Pinpoint the cell where the given text exists, returning its (x, y) midpoint coordinate. 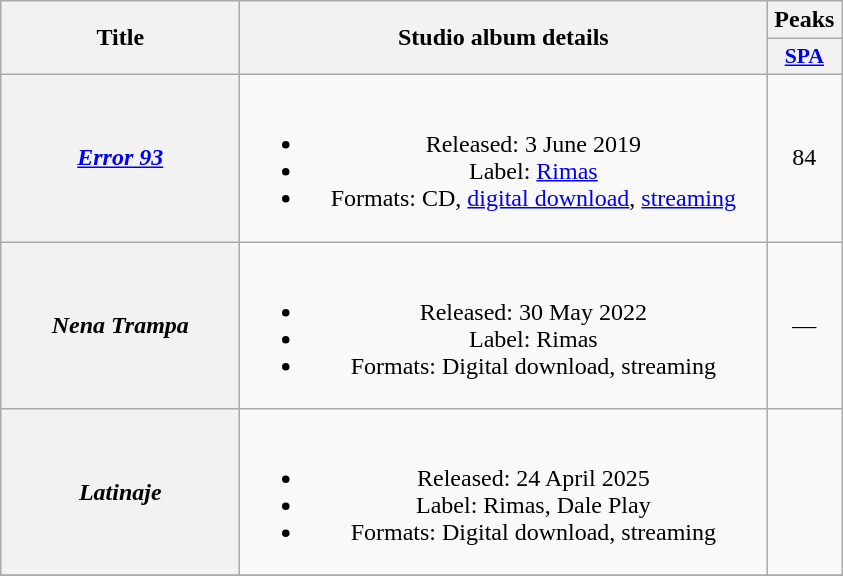
Nena Trampa (120, 326)
Error 93 (120, 158)
Title (120, 38)
Released: 24 April 2025Label: Rimas, Dale PlayFormats: Digital download, streaming (504, 492)
Released: 3 June 2019Label: RimasFormats: CD, digital download, streaming (504, 158)
84 (804, 158)
Peaks (804, 20)
Latinaje (120, 492)
Released: 30 May 2022Label: RimasFormats: Digital download, streaming (504, 326)
SPA (804, 57)
— (804, 326)
Studio album details (504, 38)
